Search for the cell housing the specified text and yield its (X, Y) center coordinate. 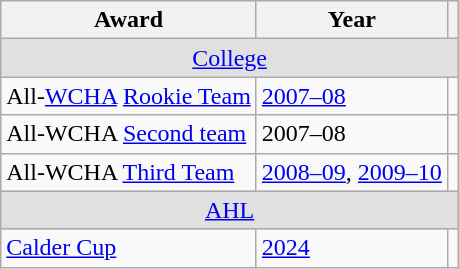
All-WCHA Rookie Team (129, 96)
College (230, 58)
2008–09, 2009–10 (352, 172)
All-WCHA Third Team (129, 172)
AHL (230, 210)
Calder Cup (129, 248)
Award (129, 20)
2024 (352, 248)
Year (352, 20)
All-WCHA Second team (129, 134)
